Detect which cell encompasses the target text, then output its [X, Y] center coordinate. 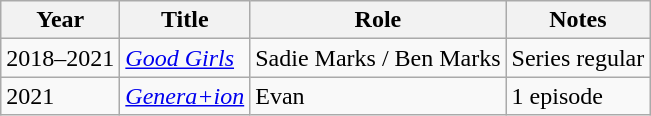
Role [378, 20]
Good Girls [185, 58]
2021 [60, 96]
Evan [378, 96]
Title [185, 20]
Notes [578, 20]
2018–2021 [60, 58]
Sadie Marks / Ben Marks [378, 58]
1 episode [578, 96]
Year [60, 20]
Series regular [578, 58]
Genera+ion [185, 96]
